Capture the cell that displays the provided text and extract its (x, y) central coordinate. 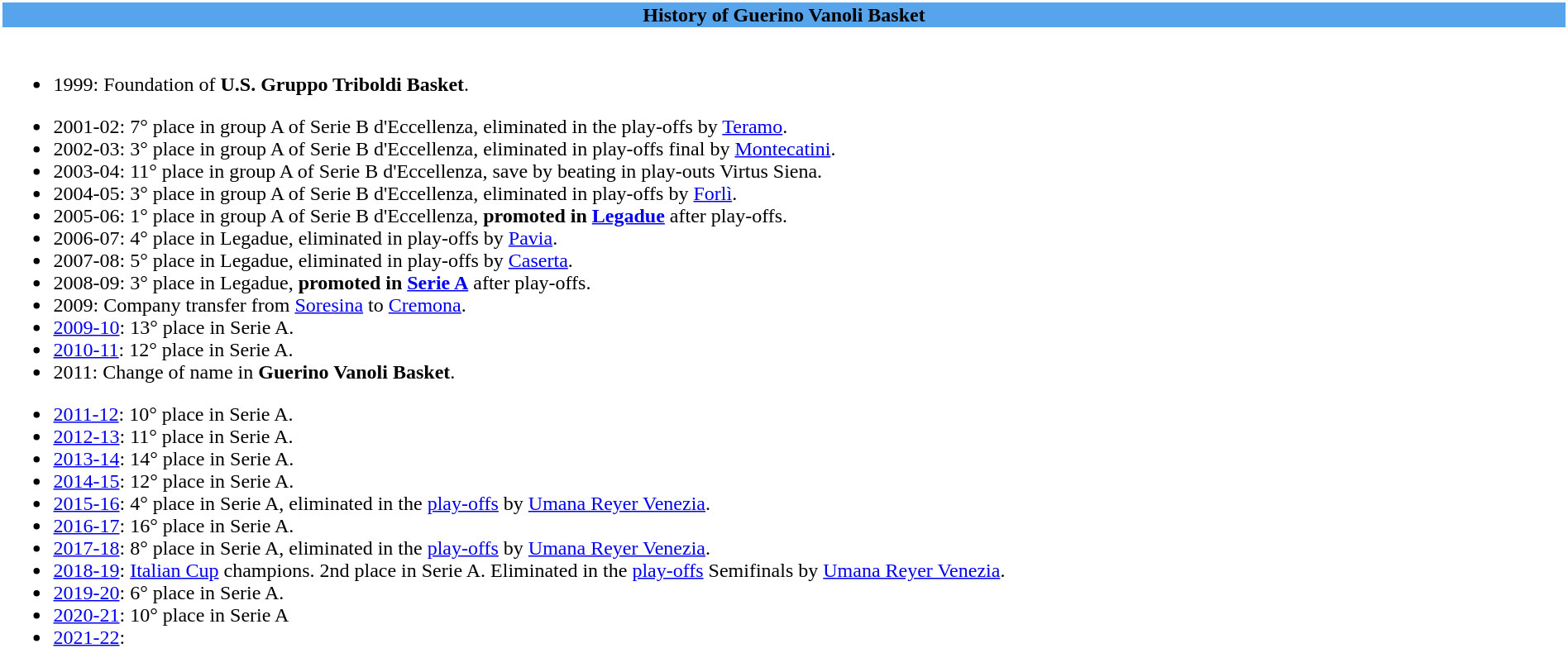
History of Guerino Vanoli Basket (784, 15)
